Scan for the cell matching the given text and deliver its (x, y) coordinate at center. 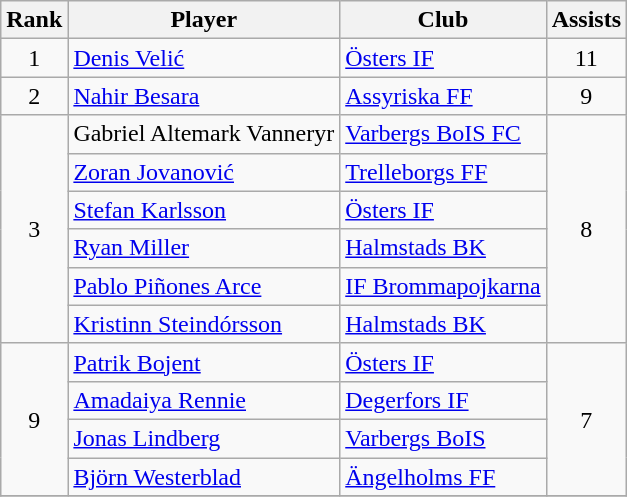
11 (586, 58)
8 (586, 229)
Gabriel Altemark Vanneryr (204, 134)
Kristinn Steindórsson (204, 324)
Ängelholms FF (443, 477)
Jonas Lindberg (204, 438)
Denis Velić (204, 58)
Varbergs BoIS (443, 438)
Assyriska FF (443, 96)
Rank (34, 20)
Patrik Bojent (204, 362)
Trelleborgs FF (443, 172)
Club (443, 20)
Assists (586, 20)
2 (34, 96)
Ryan Miller (204, 248)
IF Brommapojkarna (443, 286)
Amadaiya Rennie (204, 400)
Pablo Piñones Arce (204, 286)
Björn Westerblad (204, 477)
Zoran Jovanović (204, 172)
7 (586, 419)
Degerfors IF (443, 400)
Varbergs BoIS FC (443, 134)
3 (34, 229)
Stefan Karlsson (204, 210)
Nahir Besara (204, 96)
Player (204, 20)
1 (34, 58)
